Search for the cell housing the specified text and yield its (x, y) center coordinate. 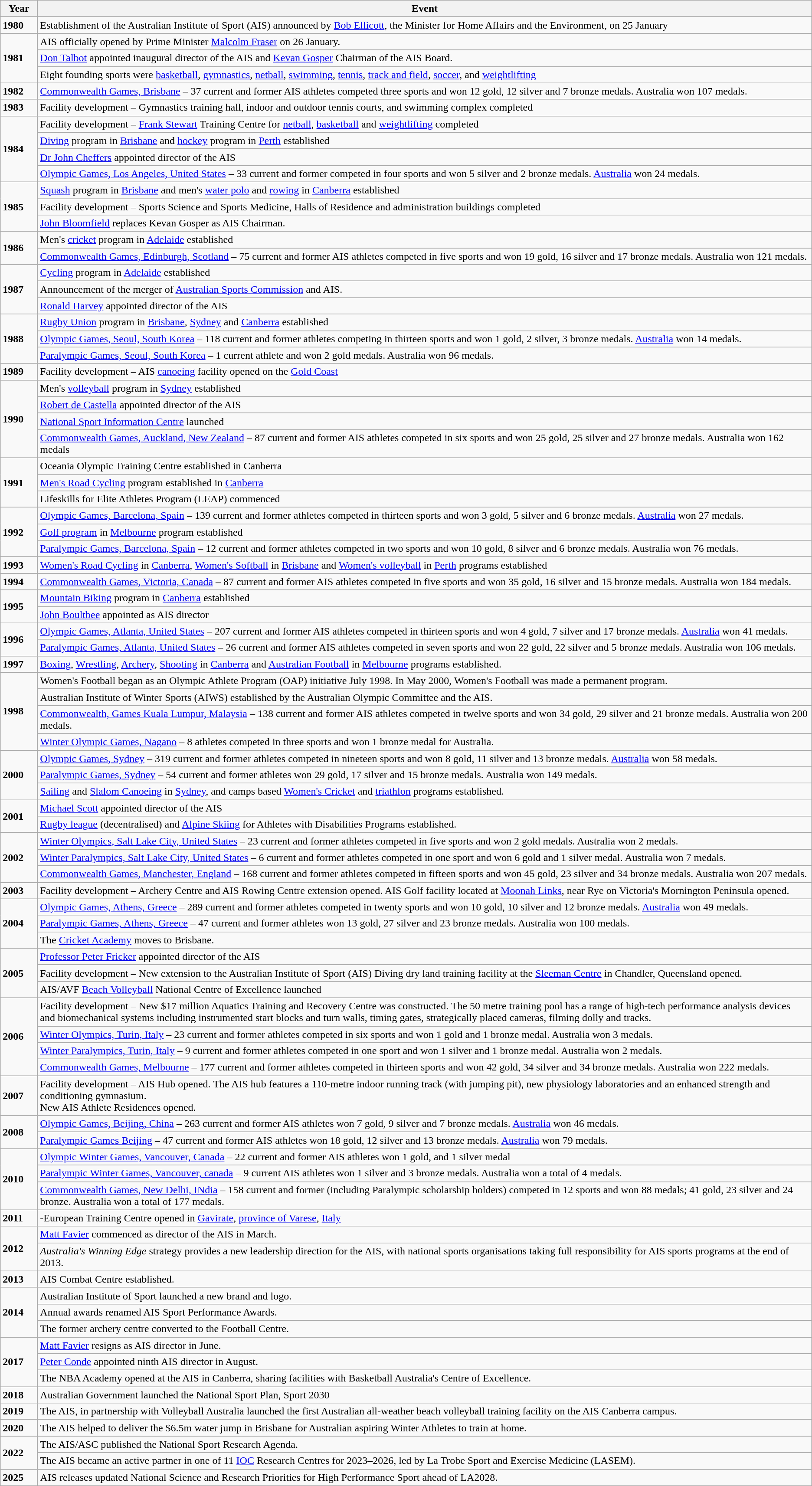
Sailing and Slalom Canoeing in Sydney, and camps based Women's Cricket and triathlon programs established. (425, 792)
Winter Olympics, Turin, Italy – 23 current and former athletes competed in six sports and won 1 gold and 1 bronze medal. Australia won 3 medals. (425, 1034)
2003 (19, 890)
2001 (19, 816)
2008 (19, 1132)
AIS Combat Centre established. (425, 1279)
2010 (19, 1179)
1986 (19, 248)
1997 (19, 664)
Dr John Cheffers appointed director of the AIS (425, 157)
Facility development – Gymnastics training hall, indoor and outdoor tennis courts, and swimming complex completed (425, 108)
Lifeskills for Elite Athletes Program (LEAP) commenced (425, 499)
2014 (19, 1312)
AIS/AVF Beach Volleyball National Centre of Excellence launched (425, 989)
2019 (19, 1411)
Winter Paralympics, Turin, Italy – 9 current and former athletes competed in one sport and won 1 silver and 1 bronze medal. Australia won 2 medals. (425, 1051)
1989 (19, 372)
1988 (19, 339)
1998 (19, 711)
2022 (19, 1453)
1981 (19, 58)
2006 (19, 1037)
Paralympic Games, Seoul, South Korea – 1 current athlete and won 2 gold medals. Australia won 96 medals. (425, 355)
Facility development – AIS canoeing facility opened on the Gold Coast (425, 372)
Establishment of the Australian Institute of Sport (AIS) announced by Bob Ellicott, the Minister for Home Affairs and the Environment, on 25 January (425, 25)
Paralympic Winter Games, Vancouver, canada – 9 current AIS athletes won 1 silver and 3 bronze medals. Australia won a total of 4 medals. (425, 1173)
2004 (19, 923)
2012 (19, 1248)
2013 (19, 1279)
1991 (19, 482)
AIS releases updated National Science and Research Priorities for High Performance Sport ahead of LA2028. (425, 1477)
1993 (19, 565)
Eight founding sports were basketball, gymnastics, netball, swimming, tennis, track and field, soccer, and weightlifting (425, 75)
2011 (19, 1218)
2017 (19, 1362)
AIS officially opened by Prime Minister Malcolm Fraser on 26 January. (425, 42)
1990 (19, 419)
Robert de Castella appointed director of the AIS (425, 405)
Men's Road Cycling program established in Canberra (425, 483)
Rugby Union program in Brisbane, Sydney and Canberra established (425, 322)
Women's Football began as an Olympic Athlete Program (OAP) initiative July 1998. In May 2000, Women's Football was made a permanent program. (425, 681)
1987 (19, 289)
1984 (19, 149)
Australian Institute of Winter Sports (AIWS) established by the Australian Olympic Committee and the AIS. (425, 697)
Diving program in Brisbane and hockey program in Perth established (425, 141)
2020 (19, 1428)
Oceania Olympic Training Centre established in Canberra (425, 466)
The AIS/ASC published the National Sport Research Agenda. (425, 1444)
John Bloomfield replaces Kevan Gosper as AIS Chairman. (425, 223)
Rugby league (decentralised) and Alpine Skiing for Athletes with Disabilities Programs established. (425, 825)
The AIS became an active partner in one of 11 IOC Research Centres for 2023–2026, led by La Trobe Sport and Exercise Medicine (LASEM). (425, 1461)
2005 (19, 973)
Men's volleyball program in Sydney established (425, 388)
The former archery centre converted to the Football Centre. (425, 1329)
Golf program in Melbourne program established (425, 532)
2007 (19, 1096)
Men's cricket program in Adelaide established (425, 240)
Squash program in Brisbane and men's water polo and rowing in Canberra established (425, 190)
Don Talbot appointed inaugural director of the AIS and Kevan Gosper Chairman of the AIS Board. (425, 58)
Peter Conde appointed ninth AIS director in August. (425, 1362)
Olympic Games, Beijing, China – 263 current and former AIS athletes won 7 gold, 9 silver and 7 bronze medals. Australia won 46 medals. (425, 1124)
Paralympic Games, Sydney – 54 current and former athletes won 29 gold, 17 silver and 15 bronze medals. Australia won 149 medals. (425, 775)
1996 (19, 639)
Michael Scott appointed director of the AIS (425, 808)
Matt Favier resigns as AIS director in June. (425, 1345)
Paralympic Games, Athens, Greece – 47 current and former athletes won 13 gold, 27 silver and 23 bronze medals. Australia won 100 medals. (425, 923)
Matt Favier commenced as director of the AIS in March. (425, 1234)
1985 (19, 206)
2002 (19, 858)
1992 (19, 532)
1982 (19, 91)
The NBA Academy opened at the AIS in Canberra, sharing facilities with Basketball Australia's Centre of Excellence. (425, 1378)
Australian Institute of Sport launched a new brand and logo. (425, 1296)
Facility development – Sports Science and Sports Medicine, Halls of Residence and administration buildings completed (425, 207)
Announcement of the merger of Australian Sports Commission and AIS. (425, 289)
2025 (19, 1477)
Winter Olympic Games, Nagano – 8 athletes competed in three sports and won 1 bronze medal for Australia. (425, 742)
1994 (19, 582)
Boxing, Wrestling, Archery, Shooting in Canberra and Australian Football in Melbourne programs established. (425, 664)
The AIS helped to deliver the $6.5m water jump in Brisbane for Australian aspiring Winter Athletes to train at home. (425, 1428)
National Sport Information Centre launched (425, 421)
2018 (19, 1395)
Facility development – Frank Stewart Training Centre for netball, basketball and weightlifting completed (425, 124)
1995 (19, 606)
John Boultbee appointed as AIS director (425, 615)
Cycling program in Adelaide established (425, 273)
Event (425, 9)
Mountain Biking program in Canberra established (425, 598)
-European Training Centre opened in Gavirate, province of Varese, Italy (425, 1218)
Professor Peter Fricker appointed director of the AIS (425, 956)
Women's Road Cycling in Canberra, Women's Softball in Brisbane and Women's volleyball in Perth programs established (425, 565)
The Cricket Academy moves to Brisbane. (425, 940)
1980 (19, 25)
Ronald Harvey appointed director of the AIS (425, 306)
Year (19, 9)
Annual awards renamed AIS Sport Performance Awards. (425, 1312)
2000 (19, 775)
Olympic Winter Games, Vancouver, Canada – 22 current and former AIS athletes won 1 gold, and 1 silver medal (425, 1157)
1983 (19, 108)
Australian Government launched the National Sport Plan, Sport 2030 (425, 1395)
Paralympic Games Beijing – 47 current and former AIS athletes won 18 gold, 12 silver and 13 bronze medals. Australia won 79 medals. (425, 1140)
